Return the [X, Y] coordinate for the center point of the cell that contains the specified text.  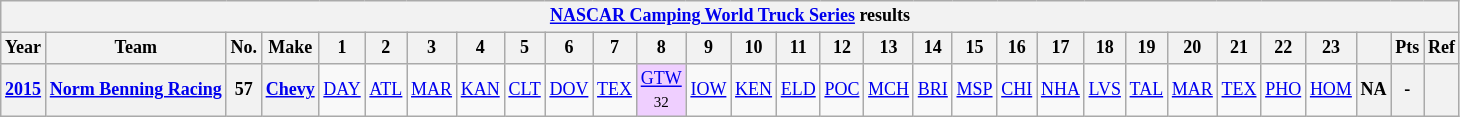
KEN [754, 90]
13 [889, 48]
- [1408, 90]
11 [798, 48]
17 [1061, 48]
Norm Benning Racing [136, 90]
22 [1284, 48]
Chevy [290, 90]
12 [842, 48]
NASCAR Camping World Truck Series results [730, 16]
PHO [1284, 90]
19 [1146, 48]
MSP [974, 90]
ATL [386, 90]
CLT [524, 90]
23 [1332, 48]
5 [524, 48]
BRI [932, 90]
ELD [798, 90]
GTW32 [661, 90]
14 [932, 48]
LVS [1104, 90]
DOV [569, 90]
POC [842, 90]
Year [24, 48]
NHA [1061, 90]
2 [386, 48]
15 [974, 48]
6 [569, 48]
CHI [1017, 90]
16 [1017, 48]
10 [754, 48]
1 [342, 48]
DAY [342, 90]
8 [661, 48]
IOW [708, 90]
20 [1192, 48]
9 [708, 48]
NA [1374, 90]
HOM [1332, 90]
Team [136, 48]
TAL [1146, 90]
No. [244, 48]
KAN [480, 90]
MCH [889, 90]
Make [290, 48]
3 [432, 48]
7 [615, 48]
21 [1239, 48]
Ref [1442, 48]
2015 [24, 90]
57 [244, 90]
18 [1104, 48]
Pts [1408, 48]
4 [480, 48]
